Return (X, Y) of the center of cell containing provided text 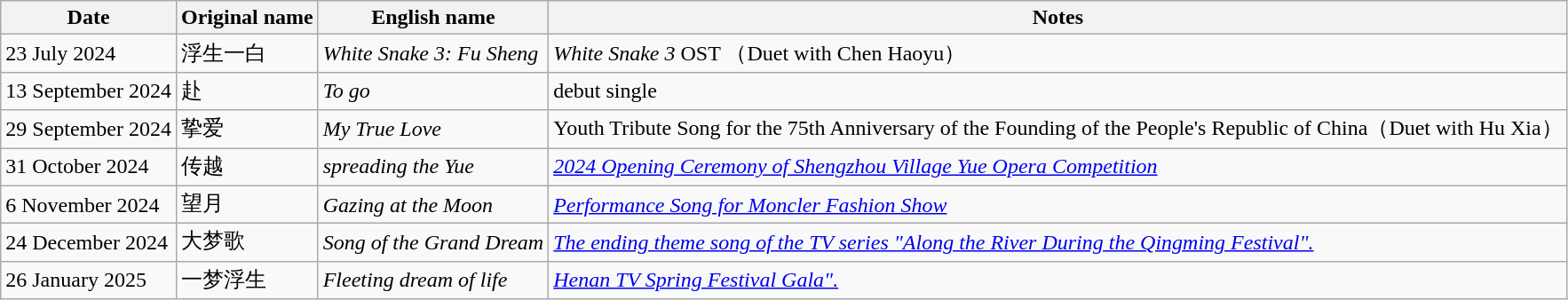
挚爱 (247, 130)
13 September 2024 (89, 91)
2024 Opening Ceremony of Shengzhou Village Yue Opera Competition (1058, 167)
The ending theme song of the TV series "Along the River During the Qingming Festival". (1058, 243)
My True Love (433, 130)
29 September 2024 (89, 130)
Gazing at the Moon (433, 204)
White Snake 3 OST （Duet with Chen Haoyu） (1058, 53)
24 December 2024 (89, 243)
To go (433, 91)
31 October 2024 (89, 167)
Henan TV Spring Festival Gala". (1058, 280)
debut single (1058, 91)
23 July 2024 (89, 53)
一梦浮生 (247, 280)
大梦歌 (247, 243)
Youth Tribute Song for the 75th Anniversary of the Founding of the People's Republic of China（Duet with Hu Xia） (1058, 130)
传越 (247, 167)
Performance Song for Moncler Fashion Show (1058, 204)
White Snake 3: Fu Sheng (433, 53)
English name (433, 18)
Fleeting dream of life (433, 280)
Song of the Grand Dream (433, 243)
26 January 2025 (89, 280)
望月 (247, 204)
spreading the Yue (433, 167)
Date (89, 18)
6 November 2024 (89, 204)
赴 (247, 91)
Original name (247, 18)
浮生一白 (247, 53)
Notes (1058, 18)
